Determine the [x, y] coordinate at the center of the cell enclosing the given text.  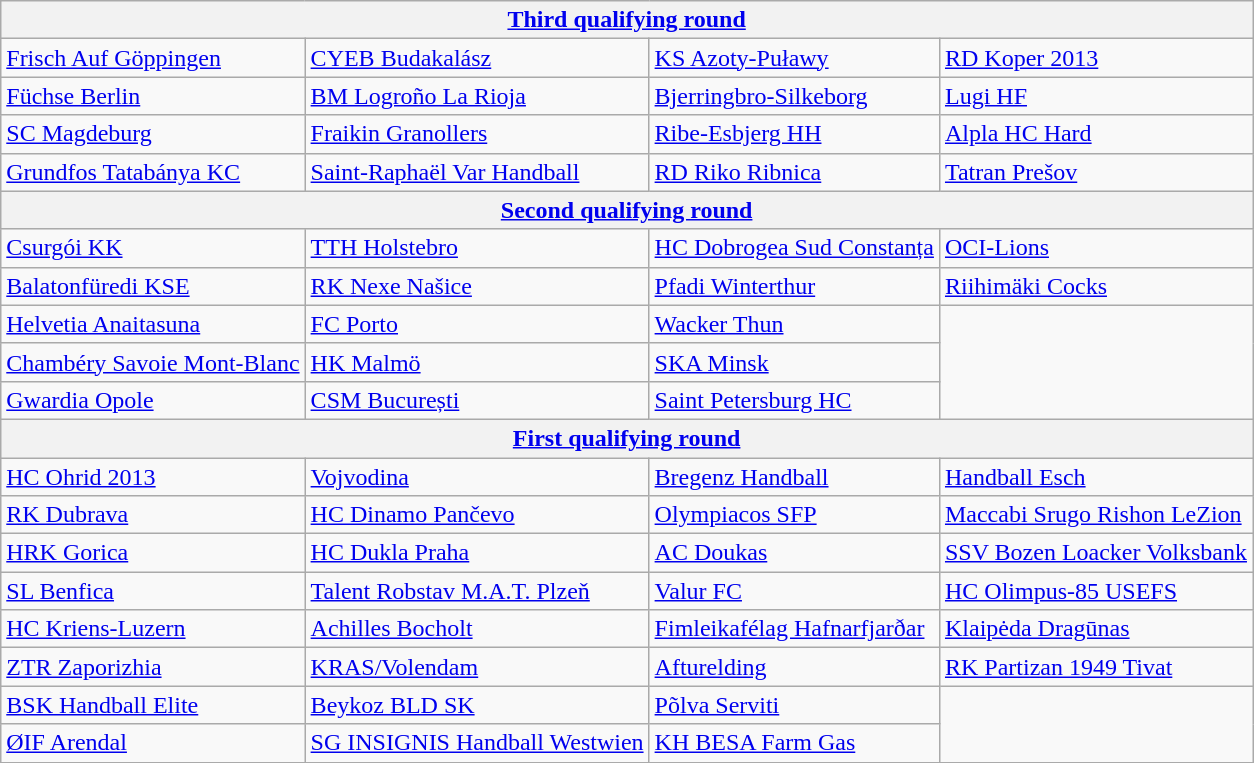
ØIF Arendal [153, 743]
KH BESA Farm Gas [794, 743]
Talent Robstav M.A.T. Plzeň [477, 591]
Achilles Bocholt [477, 629]
Chambéry Savoie Mont-Blanc [153, 362]
Fraikin Granollers [477, 134]
Saint Petersburg HC [794, 400]
Second qualifying round [627, 210]
BM Logroño La Rioja [477, 96]
Maccabi Srugo Rishon LeZion [1096, 515]
SKA Minsk [794, 362]
CSM București [477, 400]
Helvetia Anaitasuna [153, 324]
HC Dobrogea Sud Constanța [794, 248]
Klaipėda Dragūnas [1096, 629]
TTH Holstebro [477, 248]
Bjerringbro-Silkeborg [794, 96]
CYEB Budakalász [477, 58]
Tatran Prešov [1096, 172]
SC Magdeburg [153, 134]
Third qualifying round [627, 20]
Valur FC [794, 591]
RK Partizan 1949 Tivat [1096, 667]
Riihimäki Cocks [1096, 286]
OCI-Lions [1096, 248]
RD Koper 2013 [1096, 58]
Alpla HC Hard [1096, 134]
FC Porto [477, 324]
HC Dinamo Pančevo [477, 515]
Grundfos Tatabánya KC [153, 172]
Csurgói KK [153, 248]
KS Azoty-Puławy [794, 58]
First qualifying round [627, 438]
Vojvodina [477, 477]
Balatonfüredi KSE [153, 286]
HK Malmö [477, 362]
RK Dubrava [153, 515]
Afturelding [794, 667]
SSV Bozen Loacker Volksbank [1096, 553]
BSK Handball Elite [153, 705]
Füchse Berlin [153, 96]
Ribe-Esbjerg HH [794, 134]
ZTR Zaporizhia [153, 667]
HC Dukla Praha [477, 553]
Bregenz Handball [794, 477]
HC Kriens-Luzern [153, 629]
HRK Gorica [153, 553]
Frisch Auf Göppingen [153, 58]
KRAS/Volendam [477, 667]
Saint-Raphaël Var Handball [477, 172]
Fimleikafélag Hafnarfjarðar [794, 629]
Gwardia Opole [153, 400]
Handball Esch [1096, 477]
RD Riko Ribnica [794, 172]
AC Doukas [794, 553]
HC Olimpus-85 USEFS [1096, 591]
SL Benfica [153, 591]
Lugi HF [1096, 96]
Põlva Serviti [794, 705]
RK Nexe Našice [477, 286]
Olympiacos SFP [794, 515]
HC Ohrid 2013 [153, 477]
Pfadi Winterthur [794, 286]
Wacker Thun [794, 324]
SG INSIGNIS Handball Westwien [477, 743]
Beykoz BLD SK [477, 705]
